For the text-containing cell, return its midpoint in (x, y) coordinate format. 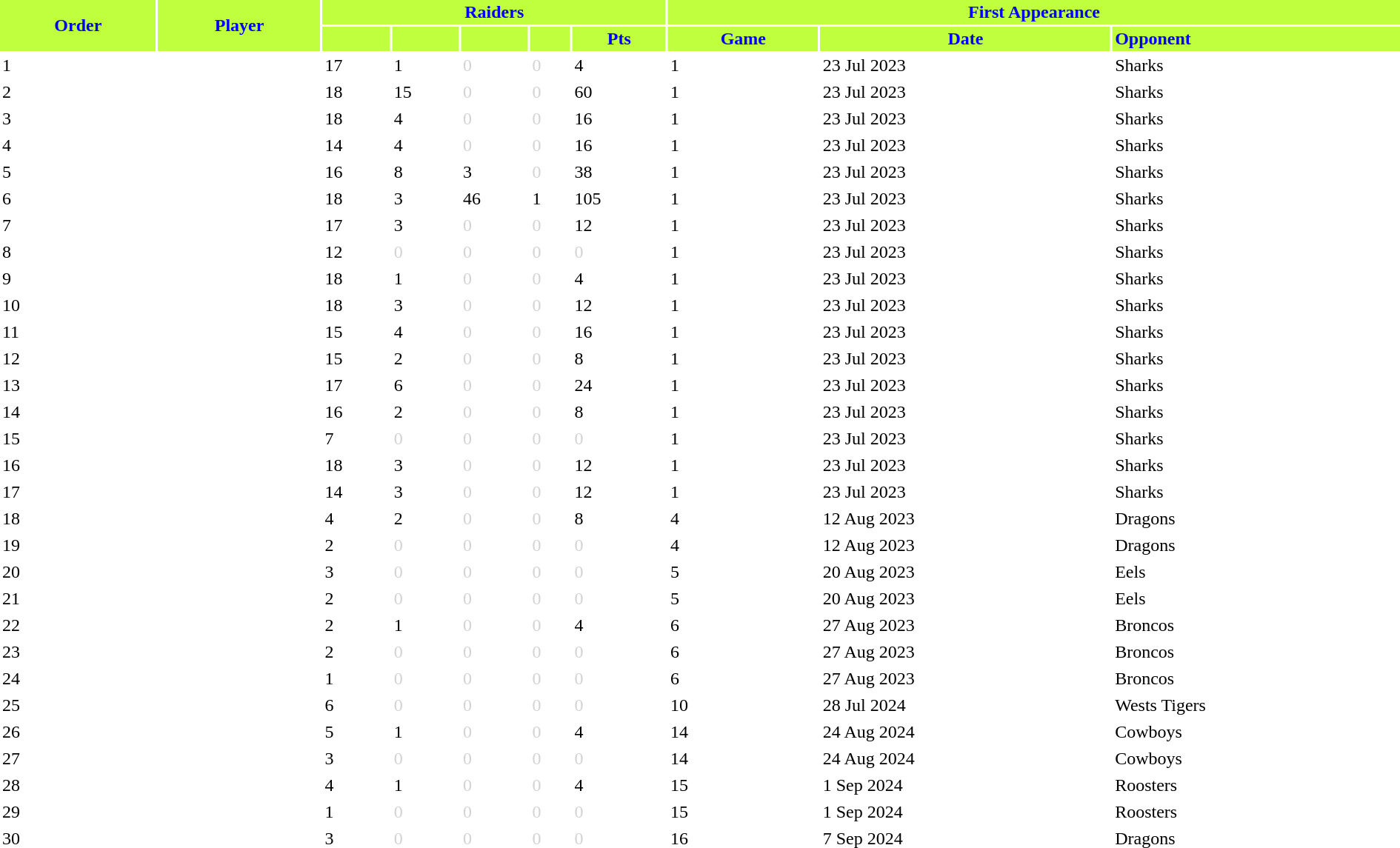
13 (79, 385)
20 (79, 572)
19 (79, 545)
105 (619, 198)
46 (494, 198)
Pts (619, 39)
Date (966, 39)
29 (79, 812)
27 (79, 758)
Opponent (1256, 39)
60 (619, 92)
Raiders (494, 12)
First Appearance (1034, 12)
11 (79, 332)
Order (79, 25)
Player (240, 25)
21 (79, 598)
38 (619, 172)
22 (79, 625)
28 Jul 2024 (966, 705)
Wests Tigers (1256, 705)
Game (744, 39)
23 (79, 652)
28 (79, 785)
9 (79, 278)
26 (79, 732)
25 (79, 705)
